For the text-containing cell, return its midpoint in (x, y) coordinate format. 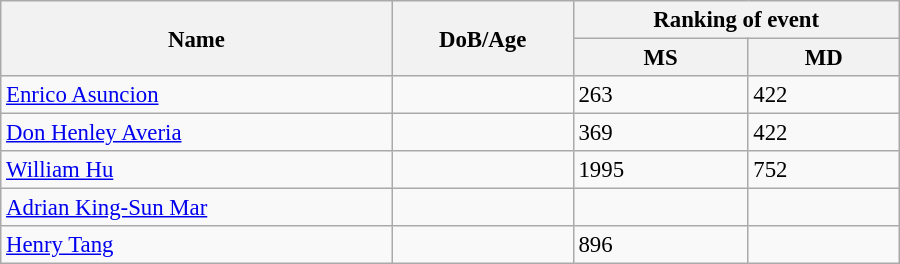
DoB/Age (482, 38)
MD (824, 58)
263 (660, 95)
William Hu (196, 170)
Henry Tang (196, 245)
1995 (660, 170)
Ranking of event (736, 20)
896 (660, 245)
Adrian King-Sun Mar (196, 208)
Name (196, 38)
Don Henley Averia (196, 133)
MS (660, 58)
369 (660, 133)
Enrico Asuncion (196, 95)
752 (824, 170)
